For the text-containing cell, return its midpoint in (X, Y) coordinate format. 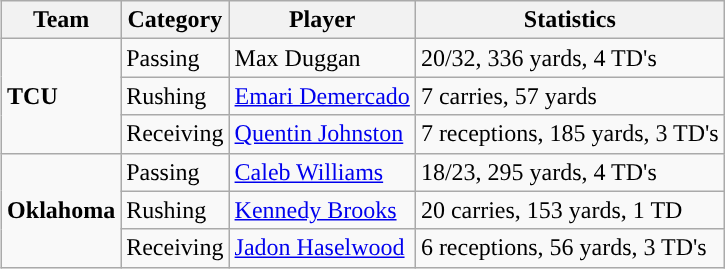
Category (175, 20)
7 receptions, 185 yards, 3 TD's (570, 134)
Player (322, 20)
20 carries, 153 yards, 1 TD (570, 210)
Jadon Haselwood (322, 248)
Oklahoma (62, 210)
Max Duggan (322, 58)
Emari Demercado (322, 96)
6 receptions, 56 yards, 3 TD's (570, 248)
Caleb Williams (322, 172)
Quentin Johnston (322, 134)
TCU (62, 96)
Statistics (570, 20)
7 carries, 57 yards (570, 96)
20/32, 336 yards, 4 TD's (570, 58)
18/23, 295 yards, 4 TD's (570, 172)
Kennedy Brooks (322, 210)
Team (62, 20)
